For the text-containing cell, return its midpoint in (x, y) coordinate format. 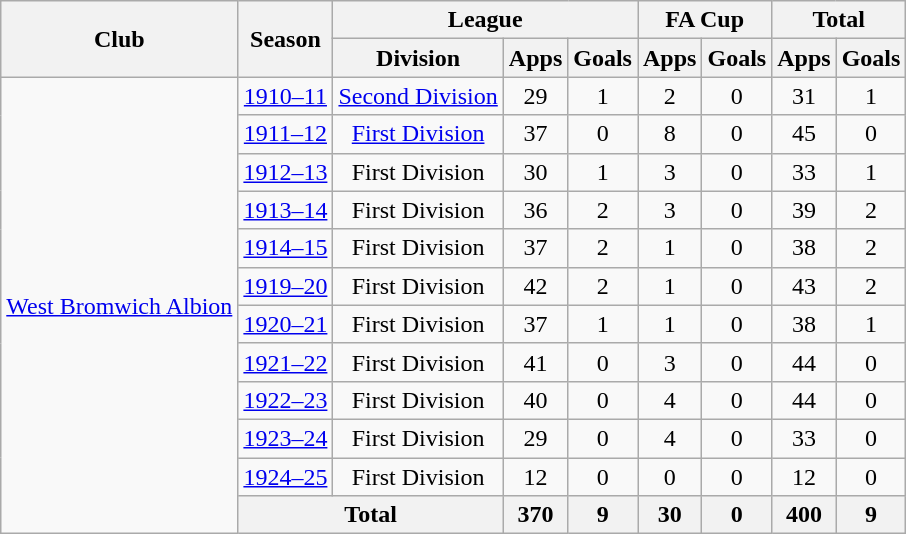
370 (535, 515)
Second Division (418, 96)
1924–25 (286, 477)
41 (535, 362)
400 (804, 515)
31 (804, 96)
39 (804, 210)
1921–22 (286, 362)
8 (670, 134)
42 (535, 286)
1911–12 (286, 134)
1922–23 (286, 400)
1910–11 (286, 96)
1914–15 (286, 248)
1920–21 (286, 324)
FA Cup (705, 20)
Club (120, 39)
1912–13 (286, 172)
36 (535, 210)
40 (535, 400)
League (486, 20)
1923–24 (286, 438)
1919–20 (286, 286)
45 (804, 134)
West Bromwich Albion (120, 306)
43 (804, 286)
1913–14 (286, 210)
Division (418, 58)
Season (286, 39)
